Detect which cell encompasses the target text, then output its [x, y] center coordinate. 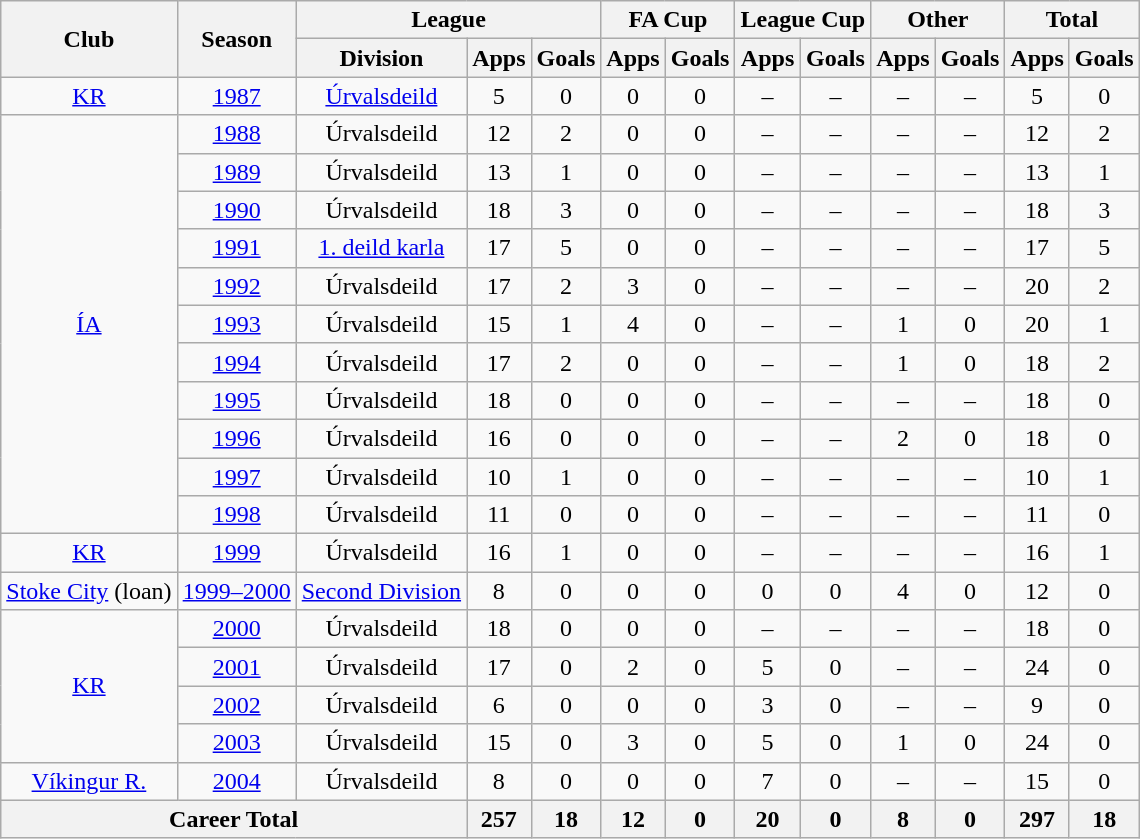
League [448, 20]
2002 [236, 705]
1989 [236, 172]
1990 [236, 210]
Total [1072, 20]
7 [768, 781]
297 [1037, 819]
2000 [236, 629]
League Cup [803, 20]
Second Division [381, 591]
1995 [236, 400]
2003 [236, 743]
9 [1037, 705]
1991 [236, 248]
Division [381, 58]
Career Total [234, 819]
Other [938, 20]
FA Cup [668, 20]
Stoke City (loan) [89, 591]
1. deild karla [381, 248]
1987 [236, 96]
1996 [236, 438]
257 [499, 819]
1999–2000 [236, 591]
1994 [236, 362]
2004 [236, 781]
Víkingur R. [89, 781]
1998 [236, 515]
1999 [236, 553]
2001 [236, 667]
1993 [236, 324]
1997 [236, 477]
1992 [236, 286]
1988 [236, 134]
Season [236, 39]
ÍA [89, 324]
Club [89, 39]
6 [499, 705]
